Output the [X, Y] coordinate of the center of the cell containing the given text.  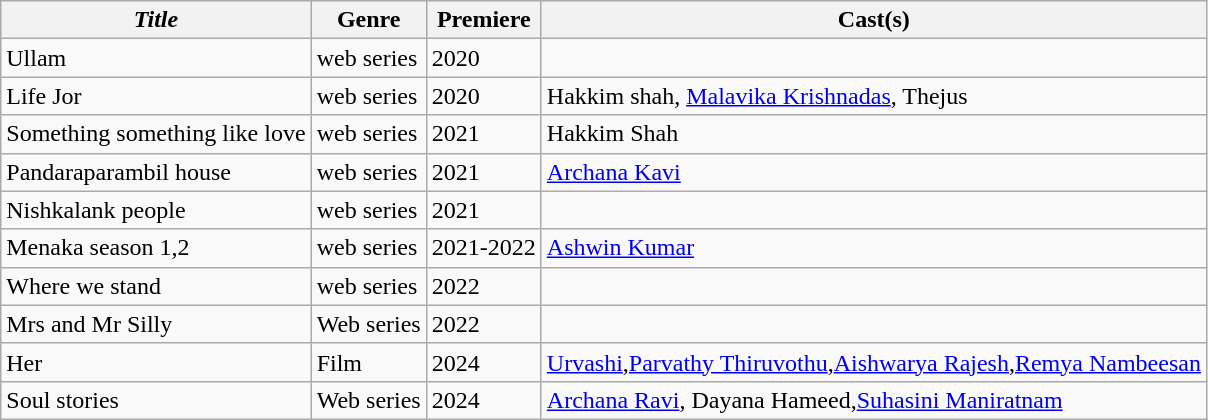
Title [156, 20]
Mrs and Mr Silly [156, 324]
Film [368, 362]
Cast(s) [874, 20]
Archana Kavi [874, 172]
Life Jor [156, 96]
Urvashi,Parvathy Thiruvothu,Aishwarya Rajesh,Remya Nambeesan [874, 362]
Her [156, 362]
Menaka season 1,2 [156, 248]
2021-2022 [484, 248]
Hakkim Shah [874, 134]
Archana Ravi, Dayana Hameed,Suhasini Maniratnam [874, 400]
Hakkim shah, Malavika Krishnadas, Thejus [874, 96]
Something something like love [156, 134]
Pandaraparambil house [156, 172]
Genre [368, 20]
Nishkalank people [156, 210]
Premiere [484, 20]
Ullam [156, 58]
Where we stand [156, 286]
Ashwin Kumar [874, 248]
Soul stories [156, 400]
